Capture the cell that displays the provided text and extract its [x, y] central coordinate. 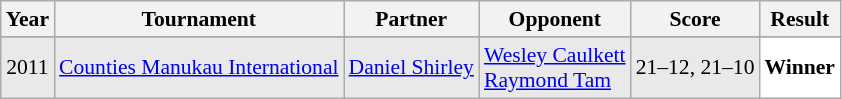
Score [696, 19]
Winner [800, 68]
Tournament [199, 19]
Result [800, 19]
Wesley Caulkett Raymond Tam [555, 68]
Daniel Shirley [412, 68]
Counties Manukau International [199, 68]
21–12, 21–10 [696, 68]
Year [28, 19]
Partner [412, 19]
2011 [28, 68]
Opponent [555, 19]
